Locate the cell with the specified text and output its [x, y] center coordinate. 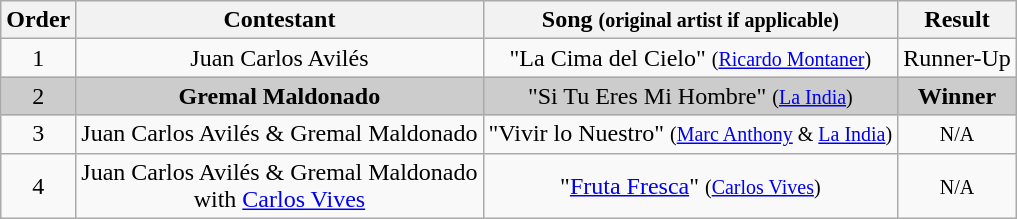
"La Cima del Cielo" (Ricardo Montaner) [690, 58]
Runner-Up [958, 58]
Juan Carlos Avilés [280, 58]
"Si Tu Eres Mi Hombre" (La India) [690, 96]
"Vivir lo Nuestro" (Marc Anthony & La India) [690, 134]
Winner [958, 96]
Juan Carlos Avilés & Gremal Maldonadowith Carlos Vives [280, 186]
3 [38, 134]
Song (original artist if applicable) [690, 20]
Order [38, 20]
2 [38, 96]
1 [38, 58]
Juan Carlos Avilés & Gremal Maldonado [280, 134]
"Fruta Fresca" (Carlos Vives) [690, 186]
Contestant [280, 20]
Gremal Maldonado [280, 96]
Result [958, 20]
4 [38, 186]
